Determine the (X, Y) coordinate at the center of the cell enclosing the given text.  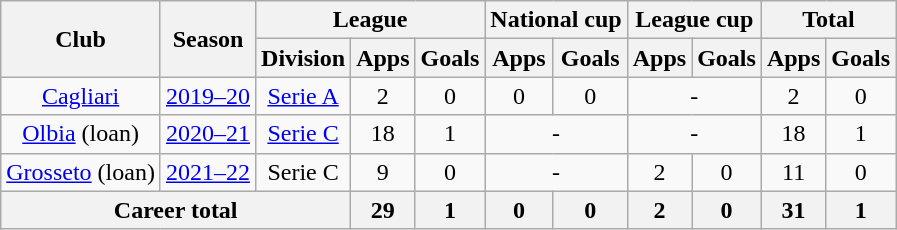
2021–22 (208, 172)
2019–20 (208, 96)
29 (383, 210)
Grosseto (loan) (81, 172)
National cup (556, 20)
31 (793, 210)
Total (828, 20)
Division (304, 58)
2020–21 (208, 134)
Season (208, 39)
11 (793, 172)
Career total (176, 210)
Olbia (loan) (81, 134)
League cup (694, 20)
Cagliari (81, 96)
9 (383, 172)
League (370, 20)
Club (81, 39)
Serie A (304, 96)
